Return the [X, Y] coordinate for the center point of the cell that contains the specified text.  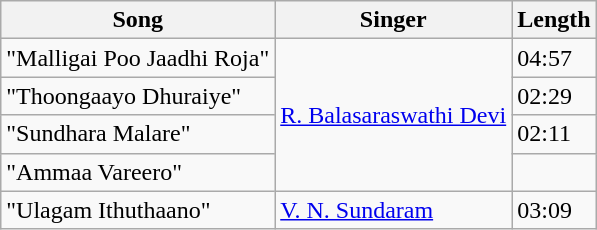
V. N. Sundaram [394, 210]
R. Balasaraswathi Devi [394, 115]
"Malligai Poo Jaadhi Roja" [138, 58]
03:09 [554, 210]
"Thoongaayo Dhuraiye" [138, 96]
02:29 [554, 96]
Song [138, 20]
"Ulagam Ithuthaano" [138, 210]
Length [554, 20]
Singer [394, 20]
02:11 [554, 134]
"Sundhara Malare" [138, 134]
"Ammaa Vareero" [138, 172]
04:57 [554, 58]
